For the text-containing cell, return its midpoint in [X, Y] coordinate format. 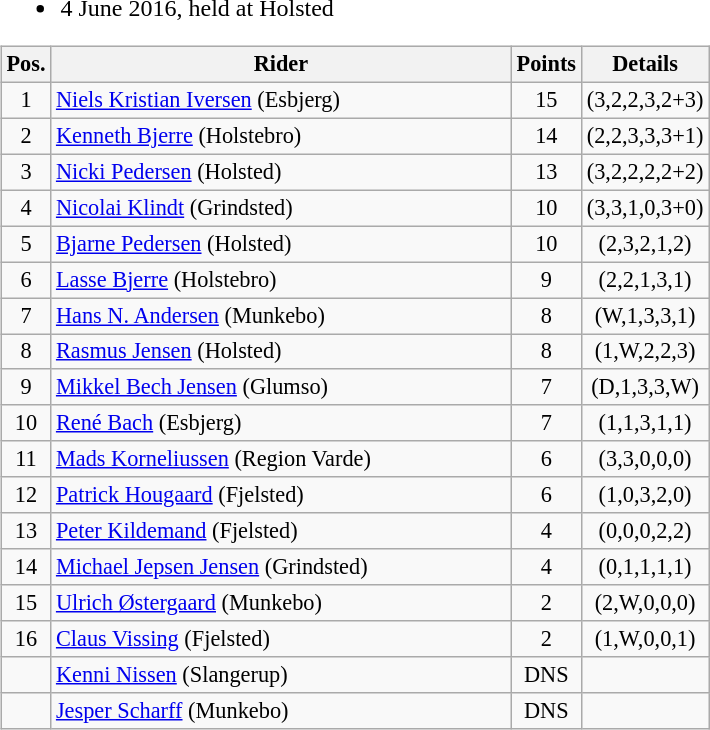
Lasse Bjerre (Holstebro) [281, 280]
5 [26, 244]
Ulrich Østergaard (Munkebo) [281, 603]
1 [26, 100]
(1,W,0,0,1) [646, 639]
Rider [281, 64]
11 [26, 459]
(1,1,3,1,1) [646, 423]
Hans N. Andersen (Munkebo) [281, 316]
3 [26, 172]
(0,0,0,2,2) [646, 531]
(3,3,1,0,3+0) [646, 208]
Rasmus Jensen (Holsted) [281, 352]
Details [646, 64]
René Bach (Esbjerg) [281, 423]
(2,2,3,3,3+1) [646, 136]
(3,3,0,0,0) [646, 459]
(2,2,1,3,1) [646, 280]
Michael Jepsen Jensen (Grindsted) [281, 567]
Patrick Hougaard (Fjelsted) [281, 495]
Mikkel Bech Jensen (Glumso) [281, 387]
Mads Korneliussen (Region Varde) [281, 459]
16 [26, 639]
Kenni Nissen (Slangerup) [281, 675]
Nicolai Klindt (Grindsted) [281, 208]
(D,1,3,3,W) [646, 387]
(3,2,2,2,2+2) [646, 172]
Claus Vissing (Fjelsted) [281, 639]
(W,1,3,3,1) [646, 316]
(1,0,3,2,0) [646, 495]
Peter Kildemand (Fjelsted) [281, 531]
Kenneth Bjerre (Holstebro) [281, 136]
Bjarne Pedersen (Holsted) [281, 244]
(3,2,2,3,2+3) [646, 100]
Niels Kristian Iversen (Esbjerg) [281, 100]
Points [546, 64]
Jesper Scharff (Munkebo) [281, 711]
(2,W,0,0,0) [646, 603]
Nicki Pedersen (Holsted) [281, 172]
(1,W,2,2,3) [646, 352]
12 [26, 495]
Pos. [26, 64]
(2,3,2,1,2) [646, 244]
(0,1,1,1,1) [646, 567]
